For the text-containing cell, return its midpoint in (X, Y) coordinate format. 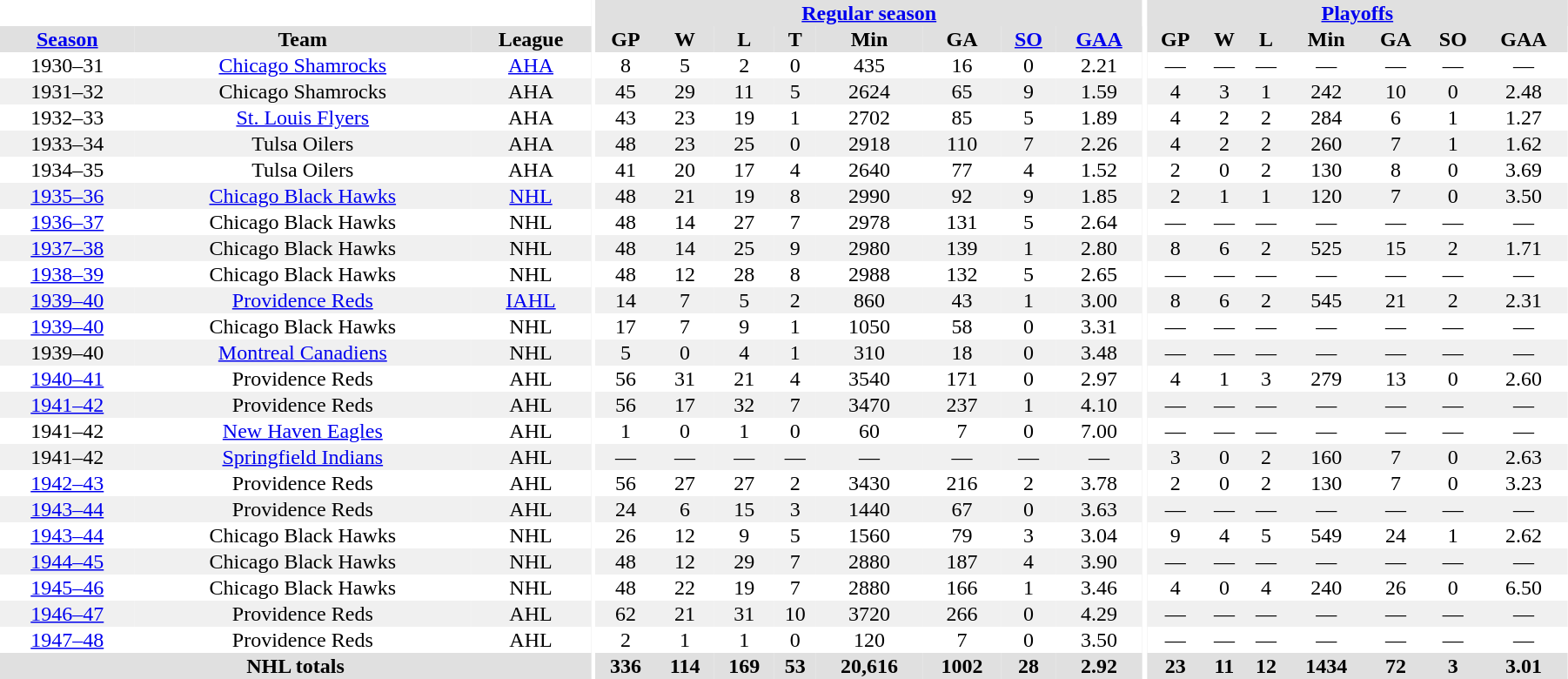
3.46 (1099, 588)
1434 (1326, 666)
92 (962, 196)
187 (962, 561)
2.65 (1099, 274)
160 (1326, 457)
1931–32 (68, 91)
545 (1326, 300)
3.31 (1099, 326)
1.59 (1099, 91)
132 (962, 274)
3.90 (1099, 561)
Springfield Indians (303, 457)
6.50 (1524, 588)
St. Louis Flyers (303, 118)
1932–33 (68, 118)
114 (686, 666)
1947–48 (68, 640)
169 (745, 666)
2.63 (1524, 457)
2980 (870, 248)
216 (962, 483)
860 (870, 300)
7.00 (1099, 431)
2978 (870, 222)
41 (625, 170)
Playoffs (1357, 13)
110 (962, 144)
2918 (870, 144)
Regular season (868, 13)
2.97 (1099, 379)
310 (870, 353)
2.21 (1099, 65)
1.85 (1099, 196)
1.89 (1099, 118)
1.52 (1099, 170)
New Haven Eagles (303, 431)
77 (962, 170)
1002 (962, 666)
242 (1326, 91)
2.48 (1524, 91)
2.31 (1524, 300)
1.62 (1524, 144)
2.92 (1099, 666)
1933–34 (68, 144)
1050 (870, 326)
435 (870, 65)
1946–47 (68, 614)
139 (962, 248)
3.04 (1099, 535)
166 (962, 588)
3.48 (1099, 353)
53 (795, 666)
237 (962, 405)
279 (1326, 379)
3430 (870, 483)
67 (962, 509)
549 (1326, 535)
60 (870, 431)
1.71 (1524, 248)
4.29 (1099, 614)
2.80 (1099, 248)
171 (962, 379)
1940–41 (68, 379)
2702 (870, 118)
284 (1326, 118)
65 (962, 91)
Team (303, 39)
1440 (870, 509)
2.60 (1524, 379)
1936–37 (68, 222)
20,616 (870, 666)
336 (625, 666)
85 (962, 118)
79 (962, 535)
1.27 (1524, 118)
20 (686, 170)
3.78 (1099, 483)
13 (1396, 379)
525 (1326, 248)
2640 (870, 170)
131 (962, 222)
3.00 (1099, 300)
58 (962, 326)
266 (962, 614)
3.01 (1524, 666)
IAHL (531, 300)
3720 (870, 614)
1935–36 (68, 196)
45 (625, 91)
NHL totals (296, 666)
1937–38 (68, 248)
1934–35 (68, 170)
2988 (870, 274)
3.63 (1099, 509)
1938–39 (68, 274)
260 (1326, 144)
Season (68, 39)
2.62 (1524, 535)
1930–31 (68, 65)
T (795, 39)
22 (686, 588)
3.69 (1524, 170)
3.23 (1524, 483)
32 (745, 405)
3540 (870, 379)
2624 (870, 91)
240 (1326, 588)
18 (962, 353)
1942–43 (68, 483)
2990 (870, 196)
1560 (870, 535)
1945–46 (68, 588)
16 (962, 65)
72 (1396, 666)
1944–45 (68, 561)
3470 (870, 405)
2.64 (1099, 222)
4.10 (1099, 405)
62 (625, 614)
Montreal Canadiens (303, 353)
League (531, 39)
2.26 (1099, 144)
